Find where the given text appears and provide that cell's center as (x, y) coordinate. 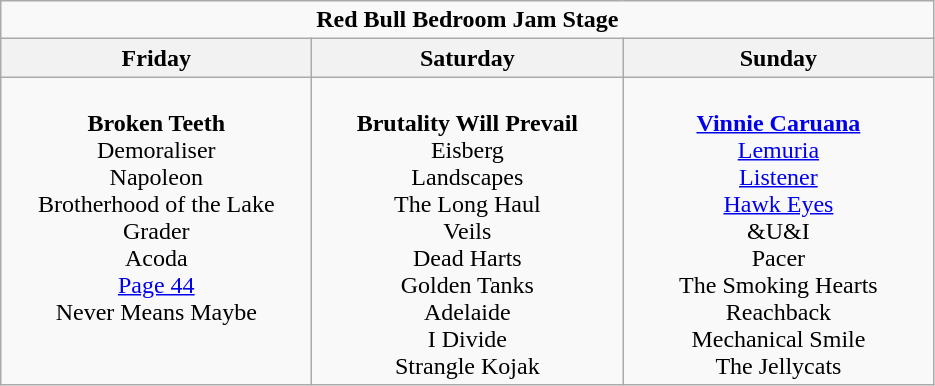
Vinnie Caruana Lemuria Listener Hawk Eyes &U&I Pacer The Smoking Hearts Reachback Mechanical Smile The Jellycats (778, 231)
Saturday (468, 58)
Friday (156, 58)
Red Bull Bedroom Jam Stage (468, 20)
Brutality Will Prevail Eisberg Landscapes The Long Haul Veils Dead Harts Golden Tanks Adelaide I Divide Strangle Kojak (468, 231)
Sunday (778, 58)
Broken Teeth Demoraliser Napoleon Brotherhood of the Lake Grader Acoda Page 44 Never Means Maybe (156, 231)
